Pinpoint the cell where the given text exists, returning its (X, Y) midpoint coordinate. 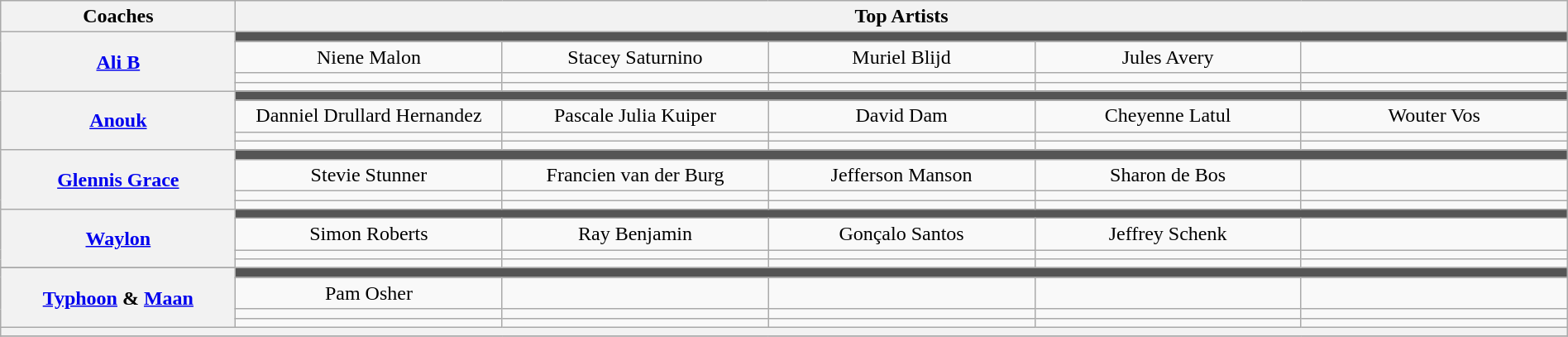
David Dam (901, 116)
Anouk (118, 121)
Pascale Julia Kuiper (635, 116)
Top Artists (901, 17)
Muriel Blijd (901, 57)
Ali B (118, 61)
Simon Roberts (369, 234)
Cheyenne Latul (1168, 116)
Gonçalo Santos (901, 234)
Coaches (118, 17)
Sharon de Bos (1168, 175)
Niene Malon (369, 57)
Jules Avery (1168, 57)
Jefferson Manson (901, 175)
Francien van der Burg (635, 175)
Glennis Grace (118, 179)
Ray Benjamin (635, 234)
Wouter Vos (1434, 116)
Stevie Stunner (369, 175)
Pam Osher (369, 293)
Typhoon & Maan (118, 298)
Stacey Saturnino (635, 57)
Jeffrey Schenk (1168, 234)
Waylon (118, 238)
Danniel Drullard Hernandez (369, 116)
